From the cell containing the given text, extract its center point as [x, y] coordinate. 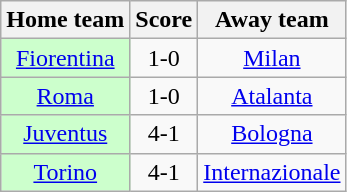
Milan [272, 58]
Juventus [66, 134]
Score [164, 20]
Home team [66, 20]
Bologna [272, 134]
Away team [272, 20]
Torino [66, 172]
Atalanta [272, 96]
Roma [66, 96]
Internazionale [272, 172]
Fiorentina [66, 58]
